Identify which cell holds the provided text, then report its [x, y] central coordinate. 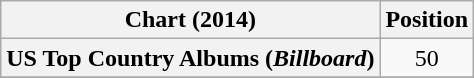
Chart (2014) [190, 20]
US Top Country Albums (Billboard) [190, 58]
Position [427, 20]
50 [427, 58]
